Output the (x, y) coordinate of the center of the cell containing the given text.  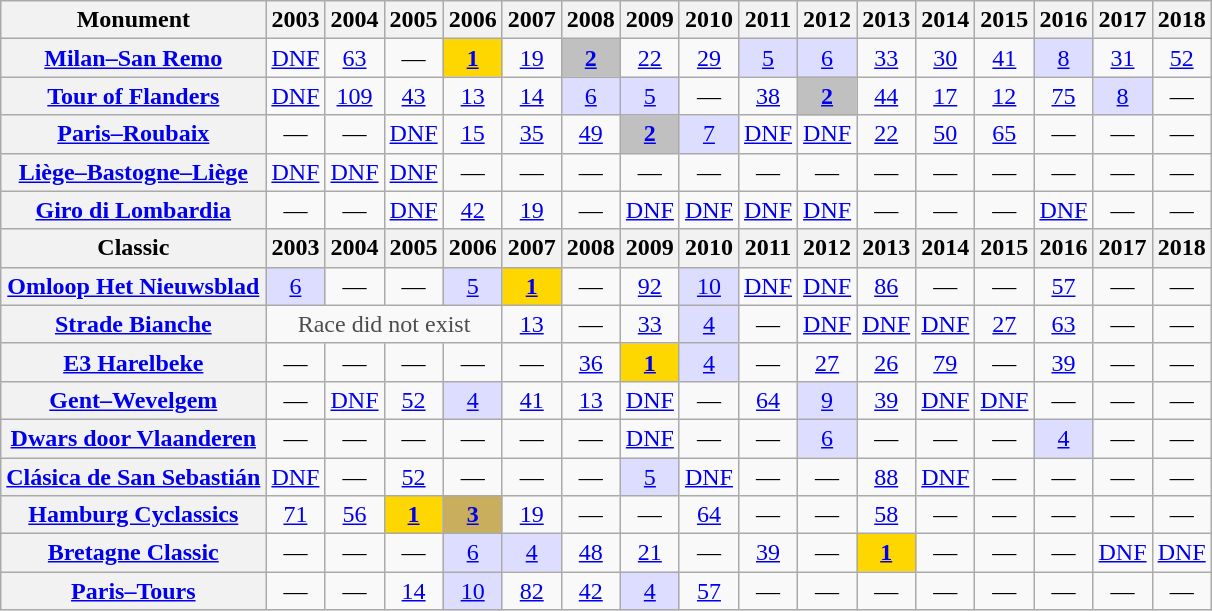
56 (354, 515)
Strade Bianche (134, 324)
65 (1004, 134)
Paris–Roubaix (134, 134)
49 (590, 134)
75 (1064, 96)
92 (650, 286)
50 (946, 134)
12 (1004, 96)
Milan–San Remo (134, 58)
Liège–Bastogne–Liège (134, 172)
7 (708, 134)
26 (886, 362)
29 (708, 58)
82 (532, 591)
9 (828, 400)
17 (946, 96)
44 (886, 96)
86 (886, 286)
Tour of Flanders (134, 96)
3 (472, 515)
79 (946, 362)
15 (472, 134)
Clásica de San Sebastián (134, 477)
21 (650, 553)
Paris–Tours (134, 591)
48 (590, 553)
Classic (134, 248)
Gent–Wevelgem (134, 400)
109 (354, 96)
31 (1122, 58)
E3 Harelbeke (134, 362)
Omloop Het Nieuwsblad (134, 286)
Dwars door Vlaanderen (134, 438)
Monument (134, 20)
71 (296, 515)
88 (886, 477)
30 (946, 58)
Giro di Lombardia (134, 210)
36 (590, 362)
35 (532, 134)
58 (886, 515)
Race did not exist (384, 324)
38 (768, 96)
Bretagne Classic (134, 553)
43 (414, 96)
Hamburg Cyclassics (134, 515)
